Detect which cell encompasses the target text, then output its [x, y] center coordinate. 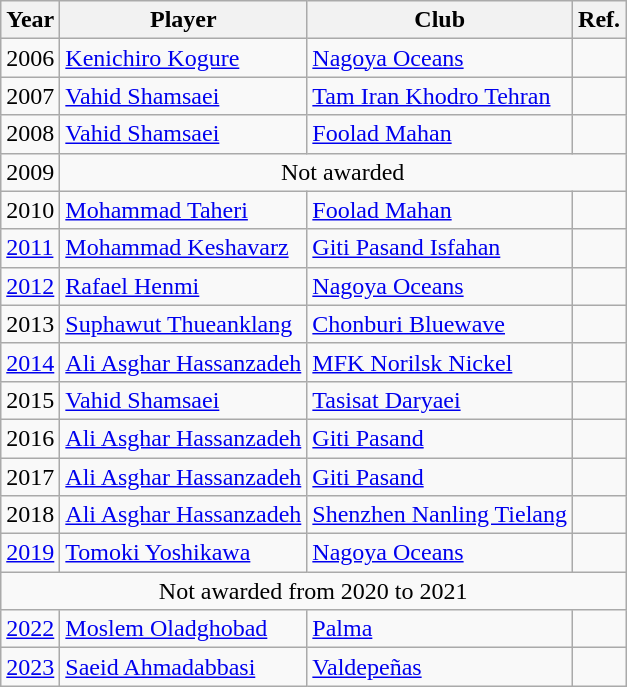
Saeid Ahmadabbasi [184, 667]
Suphawut Thueanklang [184, 324]
2016 [30, 438]
Giti Pasand Isfahan [440, 248]
2019 [30, 553]
Tasisat Daryaei [440, 400]
Tam Iran Khodro Tehran [440, 96]
2023 [30, 667]
Shenzhen Nanling Tielang [440, 515]
2007 [30, 96]
2013 [30, 324]
Valdepeñas [440, 667]
Mohammad Taheri [184, 210]
Rafael Henmi [184, 286]
2017 [30, 477]
Year [30, 20]
2009 [30, 172]
2022 [30, 629]
Not awarded from 2020 to 2021 [314, 591]
2008 [30, 134]
Chonburi Bluewave [440, 324]
Moslem Oladghobad [184, 629]
Palma [440, 629]
2015 [30, 400]
Ref. [600, 20]
2018 [30, 515]
Player [184, 20]
Not awarded [343, 172]
Club [440, 20]
2006 [30, 58]
Mohammad Keshavarz [184, 248]
Tomoki Yoshikawa [184, 553]
2014 [30, 362]
Kenichiro Kogure [184, 58]
2012 [30, 286]
2010 [30, 210]
MFK Norilsk Nickel [440, 362]
2011 [30, 248]
